For the text-containing cell, return its midpoint in (X, Y) coordinate format. 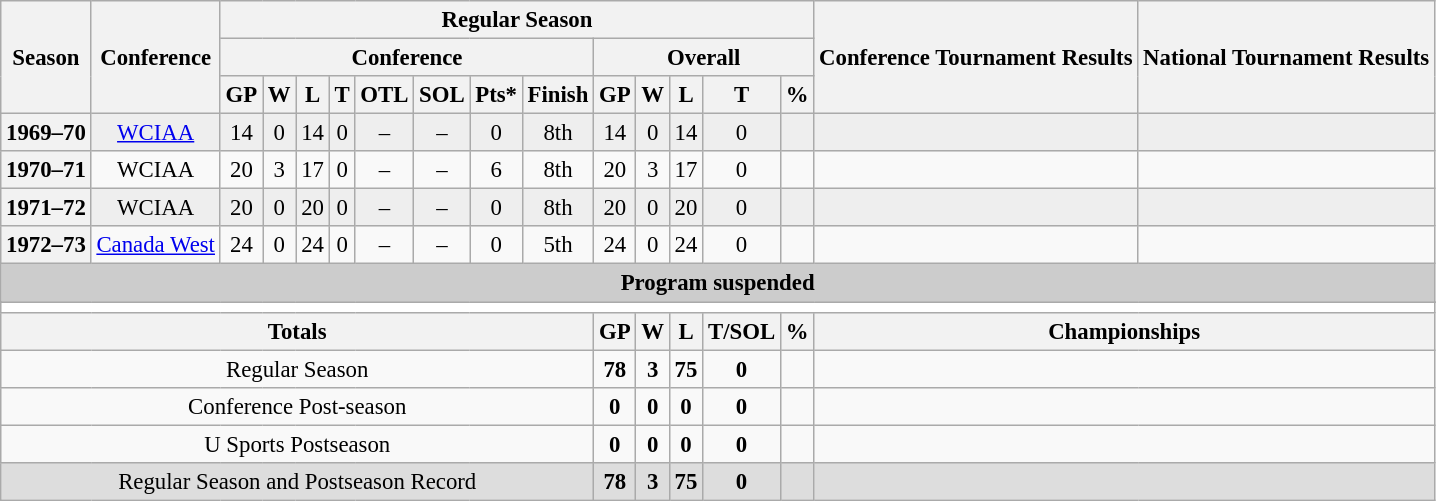
National Tournament Results (1286, 58)
5th (558, 245)
6 (496, 170)
1970–71 (46, 170)
Season (46, 58)
Program suspended (718, 283)
Regular Season and Postseason Record (298, 482)
Conference Post-season (298, 406)
Totals (298, 331)
Conference Tournament Results (976, 58)
SOL (442, 95)
Overall (704, 58)
Championships (1124, 331)
Canada West (156, 245)
Pts* (496, 95)
1972–73 (46, 245)
1971–72 (46, 208)
1969–70 (46, 133)
U Sports Postseason (298, 444)
OTL (384, 95)
T/SOL (742, 331)
Finish (558, 95)
